Provide the [X, Y] coordinate of the cell's center where the given text is located.  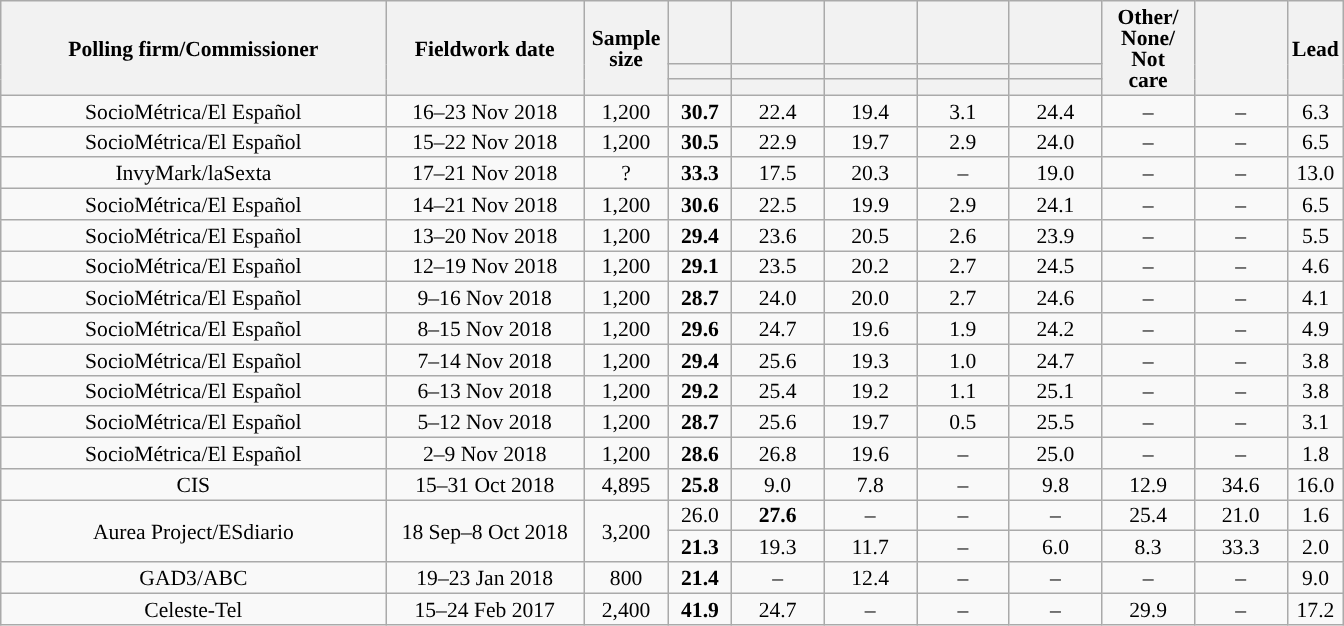
6–13 Nov 2018 [485, 390]
23.5 [778, 266]
29.6 [700, 328]
4.9 [1316, 328]
Other/None/Notcare [1148, 48]
8–15 Nov 2018 [485, 328]
1.9 [962, 328]
7–14 Nov 2018 [485, 360]
29.9 [1148, 608]
2.0 [1316, 546]
25.8 [700, 484]
12–19 Nov 2018 [485, 266]
34.6 [1240, 484]
23.9 [1056, 236]
24.2 [1056, 328]
16.0 [1316, 484]
22.5 [778, 204]
19.9 [870, 204]
Lead [1316, 48]
30.5 [700, 142]
25.0 [1056, 454]
Aurea Project/ESdiario [194, 531]
28.6 [700, 454]
26.0 [700, 516]
24.1 [1056, 204]
24.6 [1056, 298]
3,200 [626, 531]
21.0 [1240, 516]
20.0 [870, 298]
19.0 [1056, 174]
17.5 [778, 174]
2–9 Nov 2018 [485, 454]
12.9 [1148, 484]
25.1 [1056, 390]
1.8 [1316, 454]
1.0 [962, 360]
12.4 [870, 578]
13.0 [1316, 174]
20.2 [870, 266]
Fieldwork date [485, 48]
17–21 Nov 2018 [485, 174]
27.6 [778, 516]
2,400 [626, 608]
Sample size [626, 48]
18 Sep–8 Oct 2018 [485, 531]
19–23 Jan 2018 [485, 578]
29.1 [700, 266]
1.1 [962, 390]
29.2 [700, 390]
23.6 [778, 236]
24.5 [1056, 266]
30.7 [700, 110]
CIS [194, 484]
4.6 [1316, 266]
30.6 [700, 204]
20.5 [870, 236]
GAD3/ABC [194, 578]
19.2 [870, 390]
16–23 Nov 2018 [485, 110]
9–16 Nov 2018 [485, 298]
15–24 Feb 2017 [485, 608]
4.1 [1316, 298]
? [626, 174]
InvyMark/laSexta [194, 174]
11.7 [870, 546]
8.3 [1148, 546]
22.9 [778, 142]
24.4 [1056, 110]
1.6 [1316, 516]
4,895 [626, 484]
22.4 [778, 110]
21.3 [700, 546]
19.4 [870, 110]
14–21 Nov 2018 [485, 204]
17.2 [1316, 608]
41.9 [700, 608]
6.0 [1056, 546]
9.8 [1056, 484]
5–12 Nov 2018 [485, 422]
7.8 [870, 484]
5.5 [1316, 236]
20.3 [870, 174]
2.6 [962, 236]
Celeste-Tel [194, 608]
15–31 Oct 2018 [485, 484]
21.4 [700, 578]
13–20 Nov 2018 [485, 236]
6.3 [1316, 110]
800 [626, 578]
Polling firm/Commissioner [194, 48]
25.5 [1056, 422]
0.5 [962, 422]
26.8 [778, 454]
15–22 Nov 2018 [485, 142]
